Locate the cell with the specified text and output its [X, Y] center coordinate. 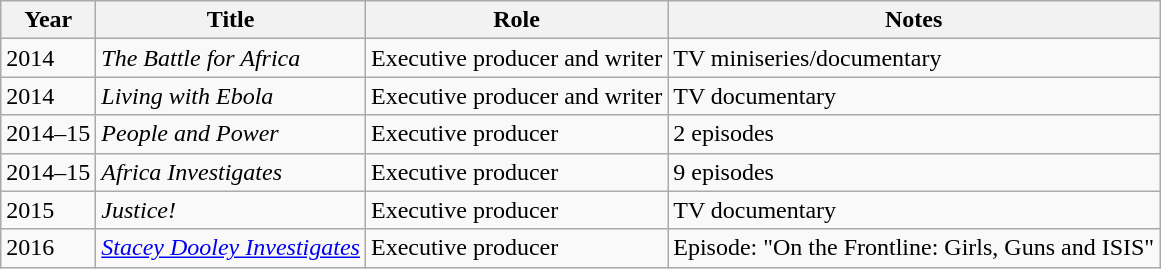
Title [231, 20]
The Battle for Africa [231, 58]
9 episodes [914, 172]
Episode: "On the Frontline: Girls, Guns and ISIS" [914, 248]
Stacey Dooley Investigates [231, 248]
People and Power [231, 134]
Africa Investigates [231, 172]
2015 [48, 210]
Justice! [231, 210]
Notes [914, 20]
Year [48, 20]
TV miniseries/documentary [914, 58]
2 episodes [914, 134]
Living with Ebola [231, 96]
Role [516, 20]
2016 [48, 248]
